Capture the cell that displays the provided text and extract its [X, Y] central coordinate. 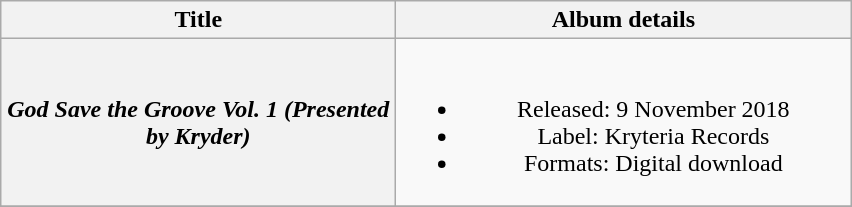
Released: 9 November 2018Label: Kryteria RecordsFormats: Digital download [624, 122]
Title [198, 20]
Album details [624, 20]
God Save the Groove Vol. 1 (Presented by Kryder) [198, 122]
